From the cell containing the given text, extract its center point as [X, Y] coordinate. 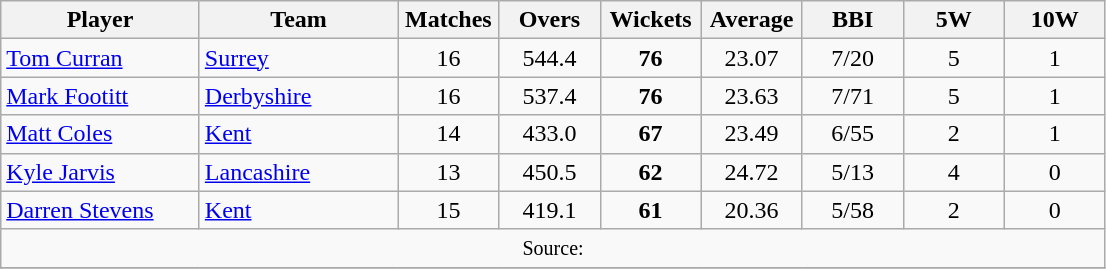
Average [752, 20]
6/55 [852, 134]
Lancashire [298, 172]
61 [650, 210]
419.1 [550, 210]
Source: [554, 248]
Wickets [650, 20]
7/71 [852, 96]
10W [1054, 20]
Derbyshire [298, 96]
14 [448, 134]
20.36 [752, 210]
Surrey [298, 58]
5/13 [852, 172]
24.72 [752, 172]
537.4 [550, 96]
433.0 [550, 134]
544.4 [550, 58]
450.5 [550, 172]
23.49 [752, 134]
5W [954, 20]
Kyle Jarvis [100, 172]
Tom Curran [100, 58]
Matches [448, 20]
4 [954, 172]
23.07 [752, 58]
62 [650, 172]
67 [650, 134]
Player [100, 20]
Team [298, 20]
Matt Coles [100, 134]
23.63 [752, 96]
13 [448, 172]
Darren Stevens [100, 210]
7/20 [852, 58]
15 [448, 210]
Mark Footitt [100, 96]
Overs [550, 20]
BBI [852, 20]
5/58 [852, 210]
